Identify which cell holds the provided text, then report its (X, Y) central coordinate. 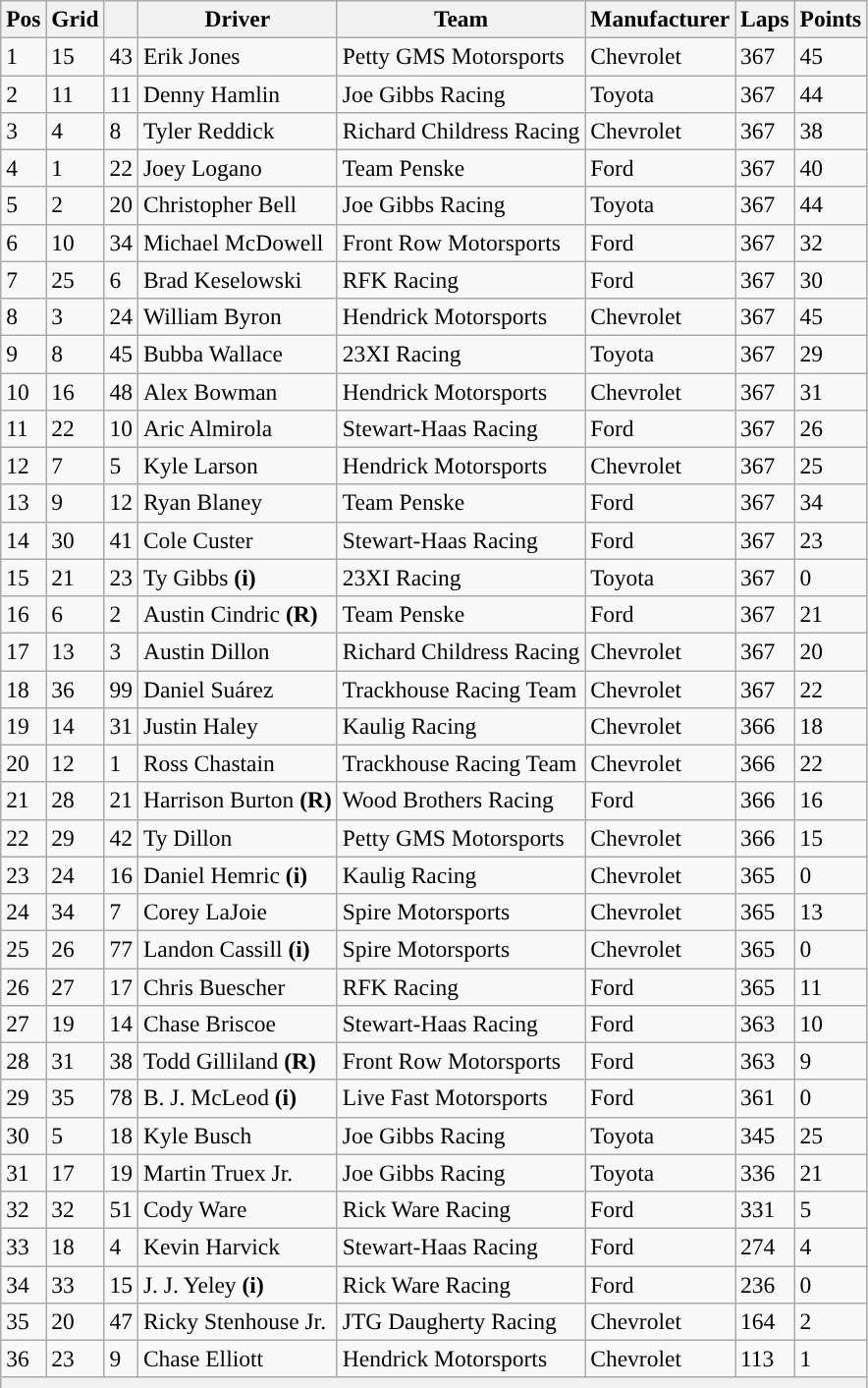
99 (121, 689)
Corey LaJoie (238, 912)
Landon Cassill (i) (238, 949)
Laps (766, 19)
B. J. McLeod (i) (238, 1098)
Chris Buescher (238, 986)
Bubba Wallace (238, 354)
Christopher Bell (238, 205)
164 (766, 1321)
Chase Elliott (238, 1359)
Michael McDowell (238, 243)
Daniel Hemric (i) (238, 875)
Cole Custer (238, 540)
Justin Haley (238, 726)
51 (121, 1209)
Kyle Busch (238, 1136)
Driver (238, 19)
Chase Briscoe (238, 1024)
Ty Gibbs (i) (238, 578)
Todd Gilliland (R) (238, 1061)
40 (831, 168)
345 (766, 1136)
Austin Dillon (238, 651)
361 (766, 1098)
Erik Jones (238, 56)
Kevin Harvick (238, 1247)
William Byron (238, 316)
236 (766, 1284)
Team (461, 19)
48 (121, 391)
47 (121, 1321)
Austin Cindric (R) (238, 614)
Brad Keselowski (238, 280)
Manufacturer (660, 19)
Grid (75, 19)
Live Fast Motorsports (461, 1098)
Daniel Suárez (238, 689)
Cody Ware (238, 1209)
Martin Truex Jr. (238, 1173)
JTG Daugherty Racing (461, 1321)
Kyle Larson (238, 466)
J. J. Yeley (i) (238, 1284)
Ross Chastain (238, 763)
77 (121, 949)
Joey Logano (238, 168)
41 (121, 540)
Pos (24, 19)
Points (831, 19)
336 (766, 1173)
Ty Dillon (238, 838)
Ryan Blaney (238, 503)
274 (766, 1247)
78 (121, 1098)
43 (121, 56)
Harrison Burton (R) (238, 801)
Tyler Reddick (238, 131)
42 (121, 838)
Ricky Stenhouse Jr. (238, 1321)
Denny Hamlin (238, 93)
113 (766, 1359)
331 (766, 1209)
Alex Bowman (238, 391)
Wood Brothers Racing (461, 801)
Aric Almirola (238, 428)
